Detect which cell encompasses the target text, then output its (x, y) center coordinate. 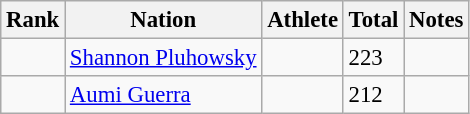
Total (373, 20)
Aumi Guerra (164, 95)
Shannon Pluhowsky (164, 58)
Notes (436, 20)
Athlete (302, 20)
212 (373, 95)
223 (373, 58)
Rank (33, 20)
Nation (164, 20)
